For the text-containing cell, return its midpoint in [X, Y] coordinate format. 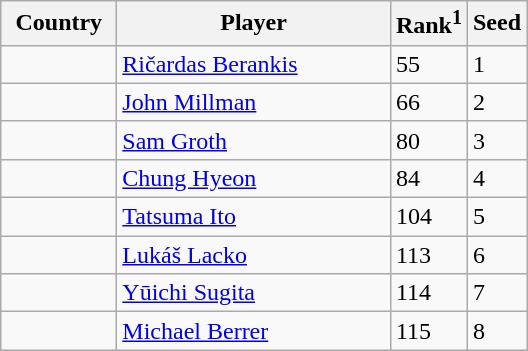
113 [428, 255]
115 [428, 331]
104 [428, 217]
Country [59, 24]
Michael Berrer [254, 331]
80 [428, 140]
5 [496, 217]
8 [496, 331]
Chung Hyeon [254, 178]
114 [428, 293]
Sam Groth [254, 140]
Yūichi Sugita [254, 293]
Ričardas Berankis [254, 64]
2 [496, 102]
6 [496, 255]
Lukáš Lacko [254, 255]
84 [428, 178]
Player [254, 24]
Tatsuma Ito [254, 217]
7 [496, 293]
Seed [496, 24]
3 [496, 140]
66 [428, 102]
John Millman [254, 102]
Rank1 [428, 24]
1 [496, 64]
55 [428, 64]
4 [496, 178]
